Return (x, y) of the center of cell containing provided text 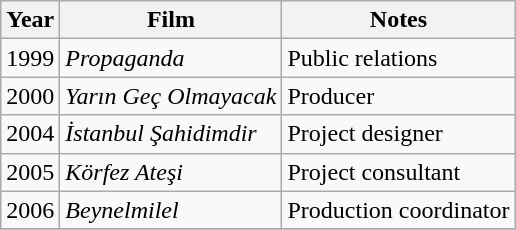
Propaganda (171, 58)
2004 (30, 134)
2005 (30, 172)
Körfez Ateşi (171, 172)
Beynelmilel (171, 210)
Yarın Geç Olmayacak (171, 96)
Notes (398, 20)
Public relations (398, 58)
Film (171, 20)
Project consultant (398, 172)
1999 (30, 58)
2000 (30, 96)
İstanbul Şahidimdir (171, 134)
2006 (30, 210)
Project designer (398, 134)
Producer (398, 96)
Year (30, 20)
Production coordinator (398, 210)
